Locate the cell with the specified text and output its [x, y] center coordinate. 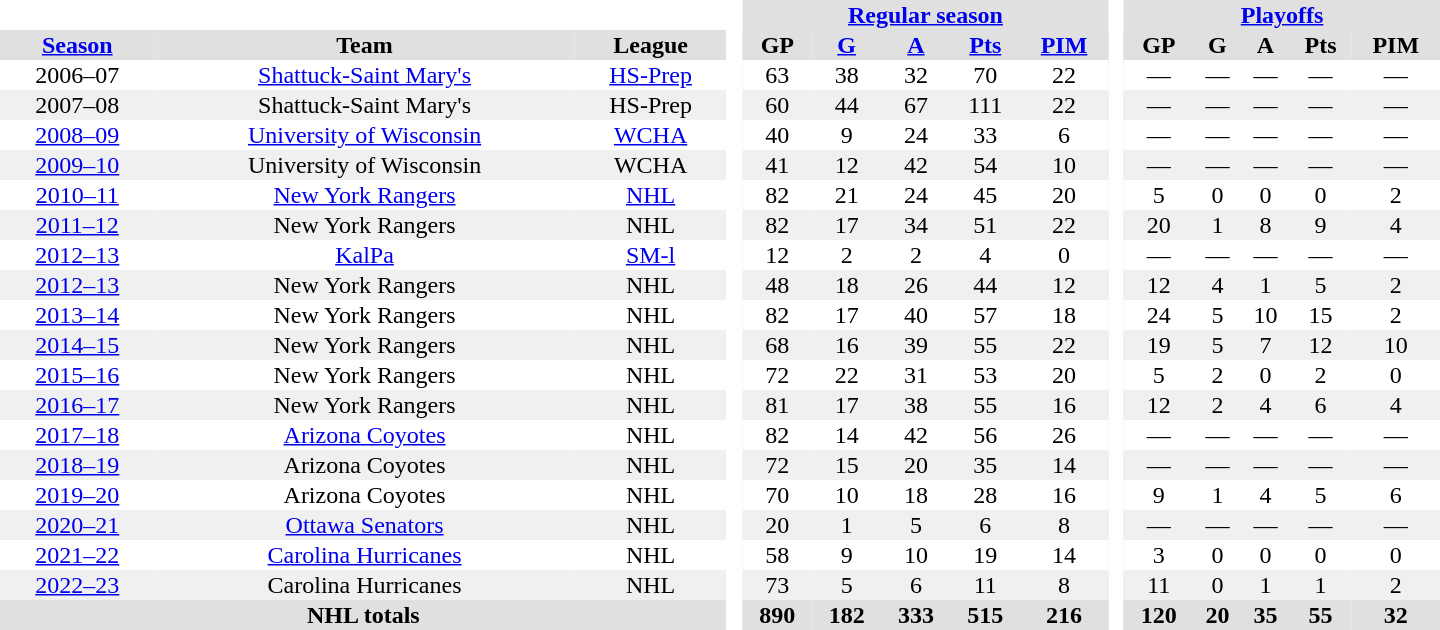
515 [986, 615]
45 [986, 195]
111 [986, 105]
21 [846, 195]
63 [778, 75]
2006–07 [78, 75]
41 [778, 165]
KalPa [365, 255]
NHL totals [364, 615]
2015–16 [78, 375]
SM-l [650, 255]
7 [1265, 345]
Regular season [926, 15]
53 [986, 375]
2019–20 [78, 495]
60 [778, 105]
48 [778, 285]
57 [986, 315]
2009–10 [78, 165]
2017–18 [78, 435]
58 [778, 555]
73 [778, 585]
56 [986, 435]
2016–17 [78, 405]
182 [846, 615]
2021–22 [78, 555]
2020–21 [78, 525]
67 [916, 105]
120 [1158, 615]
54 [986, 165]
81 [778, 405]
51 [986, 225]
2022–23 [78, 585]
33 [986, 135]
Season [78, 45]
34 [916, 225]
2008–09 [78, 135]
Ottawa Senators [365, 525]
2011–12 [78, 225]
31 [916, 375]
890 [778, 615]
333 [916, 615]
2010–11 [78, 195]
2013–14 [78, 315]
2014–15 [78, 345]
68 [778, 345]
3 [1158, 555]
Team [365, 45]
2007–08 [78, 105]
216 [1064, 615]
Playoffs [1282, 15]
2018–19 [78, 465]
28 [986, 495]
League [650, 45]
39 [916, 345]
